Search for the cell housing the specified text and yield its (x, y) center coordinate. 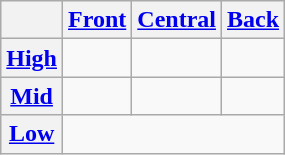
Central (177, 20)
High (32, 58)
Front (98, 20)
Back (254, 20)
Mid (32, 96)
Low (32, 134)
